Output the [x, y] coordinate of the center of the cell containing the given text.  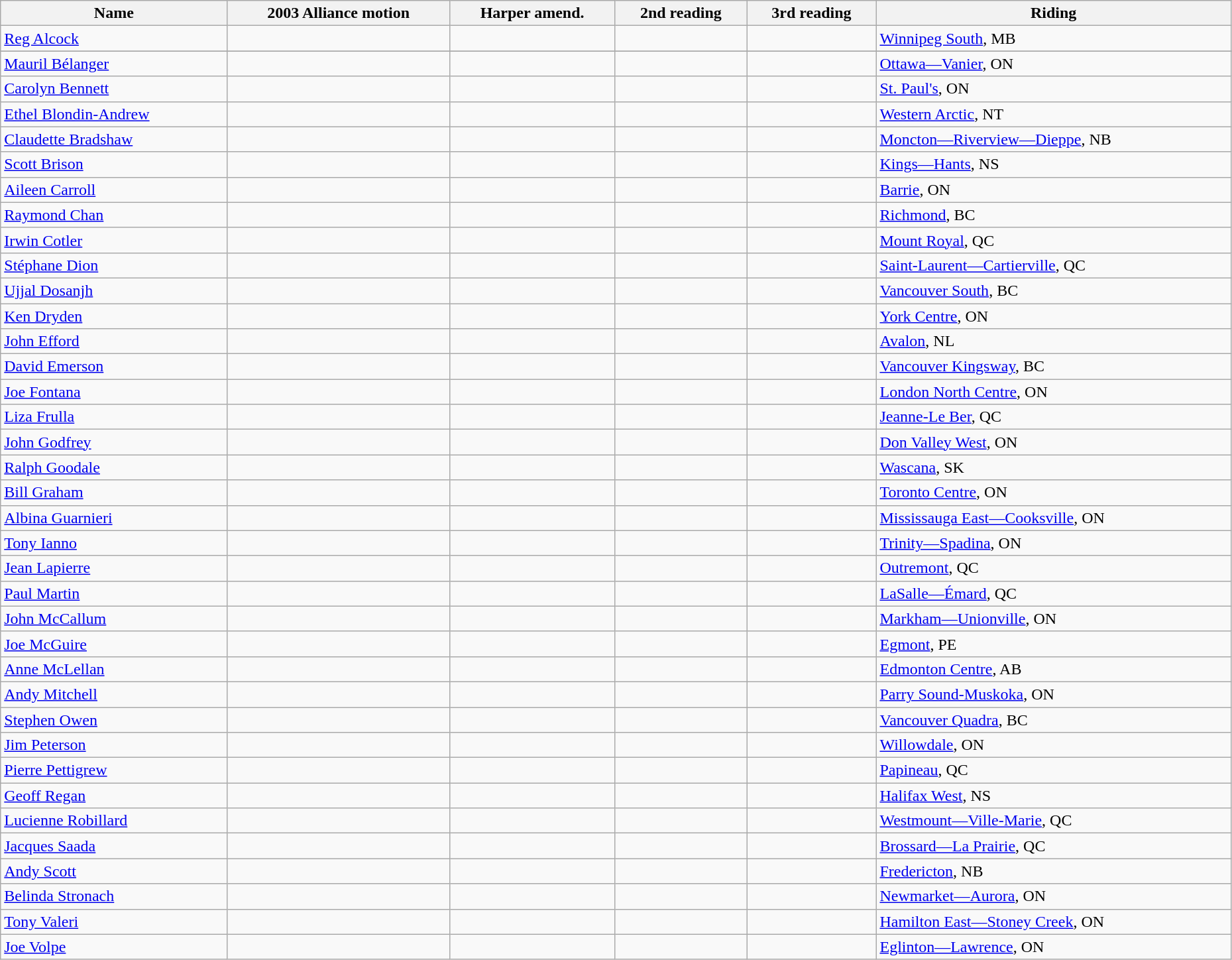
Lucienne Robillard [114, 821]
LaSalle—Émard, QC [1054, 593]
Scott Brison [114, 164]
Ethel Blondin-Andrew [114, 114]
2nd reading [681, 13]
Joe Volpe [114, 947]
Trinity—Spadina, ON [1054, 543]
Markham—Unionville, ON [1054, 619]
David Emerson [114, 367]
Riding [1054, 13]
Reg Alcock [114, 38]
Carolyn Bennett [114, 89]
Winnipeg South, MB [1054, 38]
Vancouver South, BC [1054, 290]
Andy Scott [114, 871]
John Godfrey [114, 442]
Harper amend. [532, 13]
Stephen Owen [114, 719]
Belinda Stronach [114, 896]
Richmond, BC [1054, 215]
Bill Graham [114, 493]
Toronto Centre, ON [1054, 493]
Outremont, QC [1054, 568]
Raymond Chan [114, 215]
3rd reading [811, 13]
Edmonton Centre, AB [1054, 669]
Jacques Saada [114, 846]
Liza Frulla [114, 417]
Tony Ianno [114, 543]
Don Valley West, ON [1054, 442]
Brossard—La Prairie, QC [1054, 846]
London North Centre, ON [1054, 392]
Newmarket—Aurora, ON [1054, 896]
Aileen Carroll [114, 190]
Willowdale, ON [1054, 745]
Hamilton East—Stoney Creek, ON [1054, 922]
Tony Valeri [114, 922]
Paul Martin [114, 593]
St. Paul's, ON [1054, 89]
Vancouver Quadra, BC [1054, 719]
Name [114, 13]
John Efford [114, 341]
Joe McGuire [114, 644]
Irwin Cotler [114, 240]
Avalon, NL [1054, 341]
John McCallum [114, 619]
Albina Guarnieri [114, 518]
Anne McLellan [114, 669]
York Centre, ON [1054, 316]
Ken Dryden [114, 316]
Parry Sound-Muskoka, ON [1054, 694]
2003 Alliance motion [338, 13]
Westmount—Ville-Marie, QC [1054, 821]
Moncton—Riverview—Dieppe, NB [1054, 139]
Ralph Goodale [114, 467]
Stéphane Dion [114, 265]
Pierre Pettigrew [114, 770]
Mount Royal, QC [1054, 240]
Ottawa—Vanier, ON [1054, 64]
Vancouver Kingsway, BC [1054, 367]
Egmont, PE [1054, 644]
Kings—Hants, NS [1054, 164]
Claudette Bradshaw [114, 139]
Jeanne-Le Ber, QC [1054, 417]
Andy Mitchell [114, 694]
Fredericton, NB [1054, 871]
Joe Fontana [114, 392]
Saint-Laurent—Cartierville, QC [1054, 265]
Barrie, ON [1054, 190]
Jim Peterson [114, 745]
Mississauga East—Cooksville, ON [1054, 518]
Western Arctic, NT [1054, 114]
Ujjal Dosanjh [114, 290]
Eglinton—Lawrence, ON [1054, 947]
Geoff Regan [114, 796]
Halifax West, NS [1054, 796]
Wascana, SK [1054, 467]
Jean Lapierre [114, 568]
Mauril Bélanger [114, 64]
Papineau, QC [1054, 770]
